Output the [X, Y] coordinate of the center of the cell containing the given text.  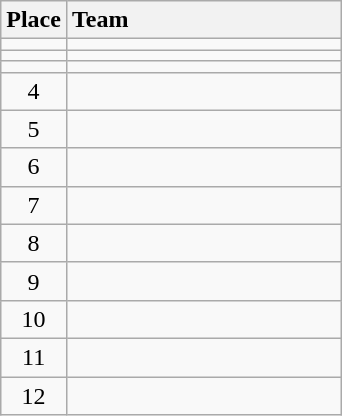
9 [34, 281]
5 [34, 129]
8 [34, 243]
12 [34, 395]
11 [34, 357]
Team [204, 20]
4 [34, 91]
Place [34, 20]
10 [34, 319]
7 [34, 205]
6 [34, 167]
